Identify which cell holds the provided text, then report its [x, y] central coordinate. 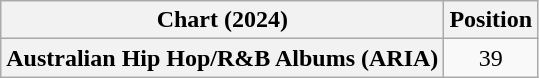
39 [491, 58]
Australian Hip Hop/R&B Albums (ARIA) [222, 58]
Chart (2024) [222, 20]
Position [491, 20]
